From the cell containing the given text, extract its center point as (X, Y) coordinate. 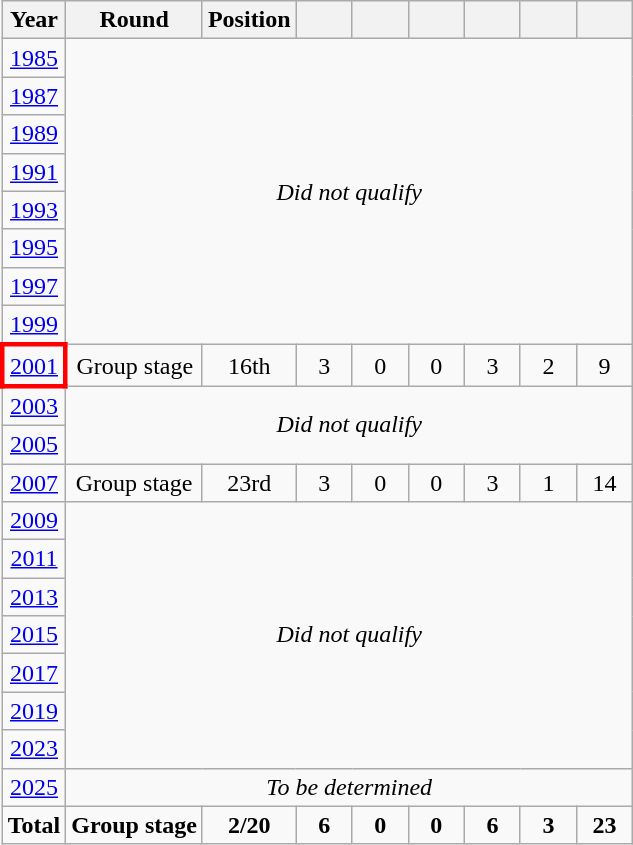
To be determined (350, 787)
1995 (34, 248)
Year (34, 20)
1985 (34, 58)
16th (249, 366)
Total (34, 825)
2009 (34, 521)
2003 (34, 406)
1989 (34, 134)
14 (604, 483)
2 (548, 366)
Position (249, 20)
23 (604, 825)
2023 (34, 749)
2025 (34, 787)
1993 (34, 210)
2011 (34, 559)
2001 (34, 366)
9 (604, 366)
1991 (34, 172)
1999 (34, 325)
2019 (34, 711)
2013 (34, 597)
1987 (34, 96)
Round (134, 20)
2/20 (249, 825)
2005 (34, 444)
23rd (249, 483)
2017 (34, 673)
2015 (34, 635)
1 (548, 483)
2007 (34, 483)
1997 (34, 286)
